Provide the [x, y] coordinate of the cell's center where the given text is located.  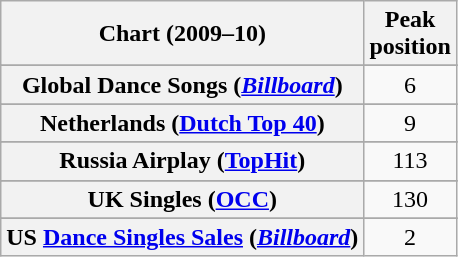
9 [410, 123]
US Dance Singles Sales (Billboard) [182, 237]
Global Dance Songs (Billboard) [182, 85]
113 [410, 161]
UK Singles (OCC) [182, 199]
6 [410, 85]
Netherlands (Dutch Top 40) [182, 123]
130 [410, 199]
2 [410, 237]
Russia Airplay (TopHit) [182, 161]
Chart (2009–10) [182, 34]
Peakposition [410, 34]
